Return (x, y) of the center of cell containing provided text 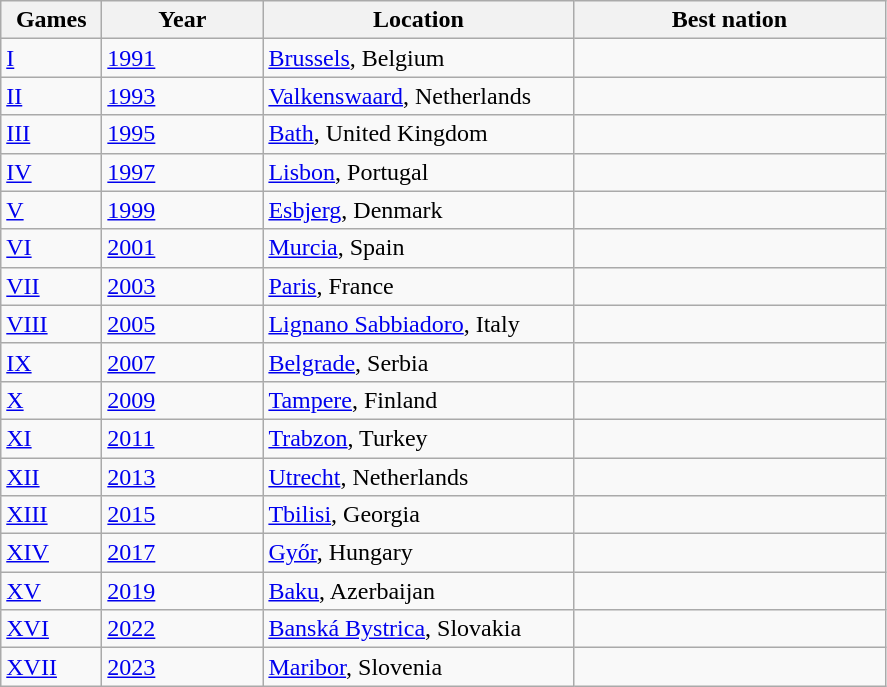
I (52, 58)
2019 (182, 591)
1993 (182, 96)
2017 (182, 553)
2007 (182, 362)
Games (52, 20)
2005 (182, 324)
Baku, Azerbaijan (418, 591)
2013 (182, 477)
Year (182, 20)
VI (52, 248)
2023 (182, 667)
2001 (182, 248)
Murcia, Spain (418, 248)
XVI (52, 629)
Esbjerg, Denmark (418, 210)
Bath, United Kingdom (418, 134)
IX (52, 362)
IV (52, 172)
Tbilisi, Georgia (418, 515)
XII (52, 477)
Brussels, Belgium (418, 58)
1997 (182, 172)
XI (52, 438)
Belgrade, Serbia (418, 362)
Maribor, Slovenia (418, 667)
V (52, 210)
2003 (182, 286)
XIV (52, 553)
Tampere, Finland (418, 400)
2015 (182, 515)
Location (418, 20)
2022 (182, 629)
VII (52, 286)
X (52, 400)
XIII (52, 515)
Lisbon, Portugal (418, 172)
Utrecht, Netherlands (418, 477)
II (52, 96)
XV (52, 591)
1995 (182, 134)
Lignano Sabbiadoro, Italy (418, 324)
Trabzon, Turkey (418, 438)
Paris, France (418, 286)
XVII (52, 667)
Best nation (730, 20)
Banská Bystrica, Slovakia (418, 629)
1999 (182, 210)
2009 (182, 400)
Valkenswaard, Netherlands (418, 96)
VIII (52, 324)
III (52, 134)
2011 (182, 438)
1991 (182, 58)
Győr, Hungary (418, 553)
